Pinpoint the cell where the given text exists, returning its (x, y) midpoint coordinate. 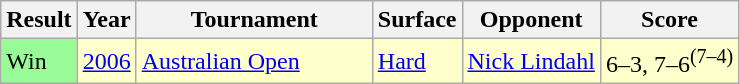
Year (106, 20)
Win (39, 62)
Hard (417, 62)
2006 (106, 62)
Opponent (531, 20)
Surface (417, 20)
Australian Open (254, 62)
6–3, 7–6(7–4) (669, 62)
Tournament (254, 20)
Score (669, 20)
Result (39, 20)
Nick Lindahl (531, 62)
